Return the (X, Y) coordinate for the center point of the cell that contains the specified text.  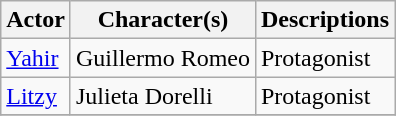
Descriptions (324, 20)
Guillermo Romeo (162, 58)
Litzy (36, 96)
Actor (36, 20)
Yahir (36, 58)
Character(s) (162, 20)
Julieta Dorelli (162, 96)
